Locate the cell with the specified text and output its [x, y] center coordinate. 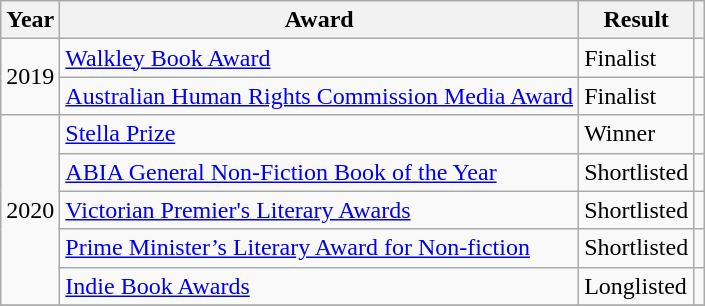
ABIA General Non-Fiction Book of the Year [320, 172]
Stella Prize [320, 134]
Result [636, 20]
Walkley Book Award [320, 58]
Indie Book Awards [320, 286]
Year [30, 20]
Winner [636, 134]
Australian Human Rights Commission Media Award [320, 96]
Victorian Premier's Literary Awards [320, 210]
Award [320, 20]
Prime Minister’s Literary Award for Non-fiction [320, 248]
2020 [30, 210]
Longlisted [636, 286]
2019 [30, 77]
